Extract the [x, y] coordinate from the center of the cell holding the provided text.  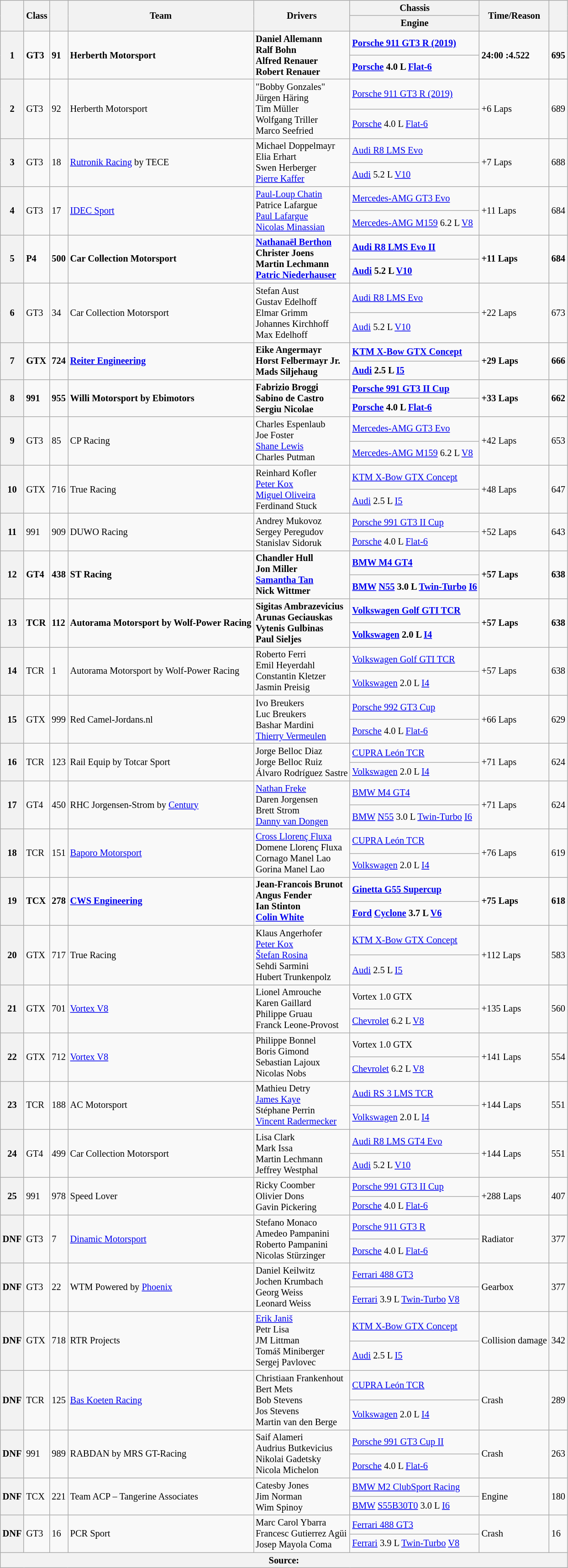
978 [58, 1196]
20 [12, 955]
Audi R8 LMS GT4 Evo [415, 1141]
Paul-Loup Chatin Patrice Lafargue Paul Lafargue Nicolas Minassian [301, 211]
Ivo Breukers Luc Breukers Bashar Mardini Thierry Vermeulen [301, 719]
263 [558, 1454]
+141 Laps [514, 1057]
Red Camel-Jordans.nl [161, 719]
125 [58, 1400]
CWS Engineering [161, 901]
188 [58, 1105]
Sigitas Ambrazevicius Arunas Geciauskas Vytenis Gulbinas Paul Sieljes [301, 623]
"Bobby Gonzales" Jürgen Häring Tim Müller Wolfgang Triller Marco Seefried [301, 109]
IDEC Sport [161, 211]
695 [558, 55]
ST Racing [161, 575]
Radiator [514, 1239]
278 [58, 901]
Andrey Mukovoz Sergey Peregudov Stanislav Sidoruk [301, 532]
Philippe Bonnel Boris Gimond Sebastian Lajoux Nicolas Nobs [301, 1057]
450 [58, 805]
554 [558, 1057]
Lionel Amrouche Karen Gaillard Philippe Gruau Franck Leone-Provost [301, 1009]
Chandler Hull Jon Miller Samantha Tan Nick Wittmer [301, 575]
Michael Doppelmayr Elia Erhart Swen Herberger Pierre Kaffer [301, 163]
10 [12, 489]
Daniel Keilwitz Jochen Krumbach Georg Weiss Leonard Weiss [301, 1287]
Team [161, 16]
3 [12, 163]
Audi RS 3 LMS TCR [415, 1093]
688 [558, 163]
9 [12, 441]
Nathan Freke Daren Jorgensen Brett Strom Danny van Dongen [301, 805]
Lisa Clark Mark Issa Martin Lechmann Jeffrey Westphal [301, 1154]
112 [58, 623]
Ford Cyclone 3.7 L V6 [415, 913]
4 [12, 211]
+7 Laps [514, 163]
RTR Projects [161, 1341]
PCR Sport [161, 1534]
123 [58, 762]
289 [558, 1400]
718 [58, 1341]
662 [558, 398]
Catesby Jones Jim Norman Wim Spinoy [301, 1496]
+66 Laps [514, 719]
Reiter Engineering [161, 361]
Rail Equip by Totcar Sport [161, 762]
Collision damage [514, 1341]
DUWO Racing [161, 532]
+29 Laps [514, 361]
13 [12, 623]
12 [12, 575]
Team ACP – Tangerine Associates [161, 1496]
23 [12, 1105]
407 [558, 1196]
Dinamic Motorsport [161, 1239]
618 [558, 901]
RHC Jorgensen-Strom by Century [161, 805]
Stefano Monaco Amedeo Pampanini Roberto Pampanini Nicolas Stürzinger [301, 1239]
499 [58, 1154]
Klaus Angerhofer Peter Kox Štefan Rosina Sehdi Sarmini Hubert Trunkenpolz [301, 955]
Willi Motorsport by Ebimotors [161, 398]
Fabrizio Broggi Sabino de Castro Sergiu Nicolae [301, 398]
Christiaan Frankenhout Bert Mets Bob Stevens Jos Stevens Martin van den Berge [301, 1400]
Audi R8 LMS Evo II [415, 246]
647 [558, 489]
+48 Laps [514, 489]
34 [58, 313]
Drivers [301, 16]
955 [58, 398]
Mathieu Detry James Kaye Stéphane Perrin Vincent Radermecker [301, 1105]
Rutronik Racing by TECE [161, 163]
Ginetta G55 Supercup [415, 889]
11 [12, 532]
500 [58, 259]
WTM Powered by Phoenix [161, 1287]
701 [58, 1009]
91 [58, 55]
AC Motorsport [161, 1105]
712 [58, 1057]
92 [58, 109]
Stefan Aust Gustav Edelhoff Elmar Grimm Johannes Kirchhoff Max Edelhoff [301, 313]
653 [558, 441]
Jean-Francois Brunot Angus Fender Ian Stinton Colin White [301, 901]
180 [558, 1496]
+76 Laps [514, 853]
717 [58, 955]
Marc Carol Ybarra Francesc Gutierrez Agüi Josep Mayola Coma [301, 1534]
25 [12, 1196]
Porsche 911 GT3 R [415, 1227]
+6 Laps [514, 109]
24:00 :4.522 [514, 55]
724 [58, 361]
21 [12, 1009]
Eike Angermayr Horst Felbermayr Jr. Mads Siljehaug [301, 361]
+42 Laps [514, 441]
+135 Laps [514, 1009]
151 [58, 853]
+52 Laps [514, 532]
BMW M2 ClubSport Racing [415, 1487]
Source: [284, 1560]
2 [12, 109]
+22 Laps [514, 313]
666 [558, 361]
Gearbox [514, 1287]
989 [58, 1454]
Chassis [415, 8]
+112 Laps [514, 955]
583 [558, 955]
85 [58, 441]
Bas Koeten Racing [161, 1400]
Daniel Allemann Ralf Bohn Alfred Renauer Robert Renauer [301, 55]
8 [12, 398]
5 [12, 259]
Roberto Ferri Emil Heyerdahl Constantin Kletzer Jasmin Preisig [301, 671]
BMW S55B30T0 3.0 L I6 [415, 1505]
673 [558, 313]
Porsche 991 GT3 Cup II [415, 1442]
Ricky Coomber Olivier Dons Gavin Pickering [301, 1196]
619 [558, 853]
Cross Llorenç Fluxa Domene Llorenç Fluxa Cornago Manel Lao Gorina Manel Lao [301, 853]
Erik Janiš Petr Lisa JM Littman Tomáš Miniberger Sergej Pavlovec [301, 1341]
Nathanaël Berthon Christer Joens Martin Lechmann Patric Niederhauser [301, 259]
909 [58, 532]
CP Racing [161, 441]
716 [58, 489]
+288 Laps [514, 1196]
Speed Lover [161, 1196]
+33 Laps [514, 398]
689 [558, 109]
438 [58, 575]
24 [12, 1154]
Saif Alameri Audrius Butkevicius Nikolai Gadetsky Nicola Michelon [301, 1454]
560 [558, 1009]
Baporo Motorsport [161, 853]
15 [12, 719]
342 [558, 1341]
221 [58, 1496]
629 [558, 719]
Class [37, 16]
Time/Reason [514, 16]
P4 [37, 259]
19 [12, 901]
Charles Espenlaub Joe Foster Shane Lewis Charles Putman [301, 441]
Reinhard Kofler Peter Kox Miguel Oliveira Ferdinand Stuck [301, 489]
999 [58, 719]
14 [12, 671]
Jorge Belloc Diaz Jorge Belloc Ruiz Álvaro Rodríguez Sastre [301, 762]
RABDAN by MRS GT-Racing [161, 1454]
6 [12, 313]
+75 Laps [514, 901]
643 [558, 532]
Porsche 992 GT3 Cup [415, 708]
